Scan for the cell matching the given text and deliver its [X, Y] coordinate at center. 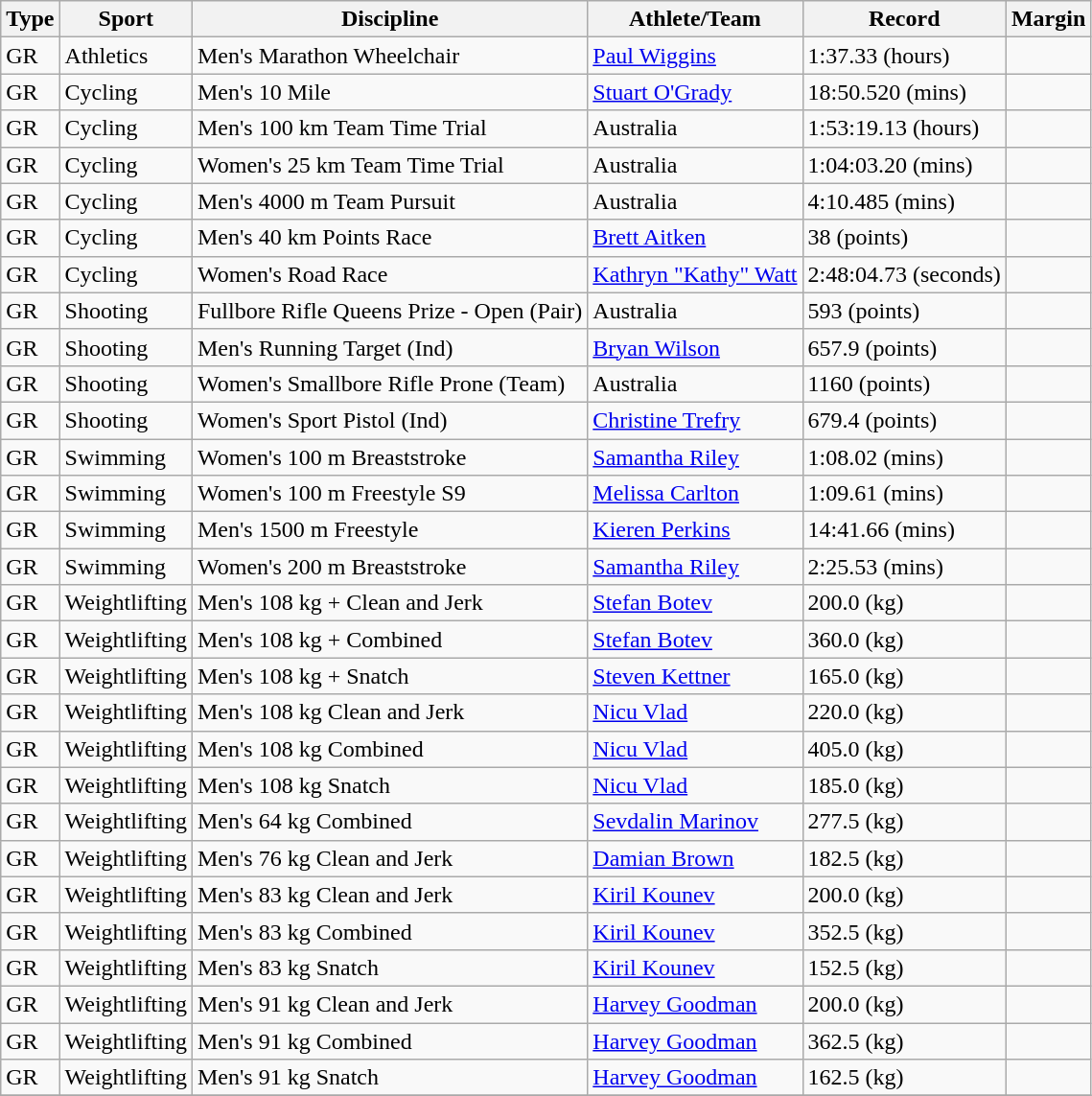
Melissa Carlton [695, 494]
2:48:04.73 (seconds) [904, 274]
185.0 (kg) [904, 785]
Men's 108 kg Clean and Jerk [389, 712]
352.5 (kg) [904, 931]
Women's 25 km Team Time Trial [389, 165]
Women's Smallbore Rifle Prone (Team) [389, 384]
Margin [1048, 19]
Sport [126, 19]
593 (points) [904, 311]
2:25.53 (mins) [904, 567]
Men's Marathon Wheelchair [389, 56]
4:10.485 (mins) [904, 201]
Men's 91 kg Combined [389, 1040]
Athlete/Team [695, 19]
362.5 (kg) [904, 1040]
14:41.66 (mins) [904, 530]
Women's 100 m Breaststroke [389, 457]
Men's 64 kg Combined [389, 822]
679.4 (points) [904, 420]
Damian Brown [695, 858]
Kathryn "Kathy" Watt [695, 274]
405.0 (kg) [904, 749]
1:09.61 (mins) [904, 494]
38 (points) [904, 238]
Men's 1500 m Freestyle [389, 530]
Men's 108 kg Combined [389, 749]
1:37.33 (hours) [904, 56]
Men's 83 kg Clean and Jerk [389, 895]
Men's 108 kg Snatch [389, 785]
Christine Trefry [695, 420]
165.0 (kg) [904, 676]
220.0 (kg) [904, 712]
Men's 4000 m Team Pursuit [389, 201]
Men's 40 km Points Race [389, 238]
Women's Road Race [389, 274]
1:08.02 (mins) [904, 457]
Discipline [389, 19]
Men's 108 kg + Snatch [389, 676]
Women's 100 m Freestyle S9 [389, 494]
18:50.520 (mins) [904, 92]
Men's 108 kg + Clean and Jerk [389, 603]
Paul Wiggins [695, 56]
Bryan Wilson [695, 347]
Kieren Perkins [695, 530]
Stuart O'Grady [695, 92]
Men's 76 kg Clean and Jerk [389, 858]
Men's 83 kg Combined [389, 931]
Type [31, 19]
152.5 (kg) [904, 968]
Steven Kettner [695, 676]
Sevdalin Marinov [695, 822]
Women's 200 m Breaststroke [389, 567]
Fullbore Rifle Queens Prize - Open (Pair) [389, 311]
Brett Aitken [695, 238]
Men's 91 kg Snatch [389, 1078]
1:04:03.20 (mins) [904, 165]
657.9 (points) [904, 347]
Women's Sport Pistol (Ind) [389, 420]
Men's 10 Mile [389, 92]
Men's 100 km Team Time Trial [389, 128]
1160 (points) [904, 384]
162.5 (kg) [904, 1078]
Athletics [126, 56]
Record [904, 19]
1:53:19.13 (hours) [904, 128]
Men's Running Target (Ind) [389, 347]
Men's 108 kg + Combined [389, 640]
182.5 (kg) [904, 858]
360.0 (kg) [904, 640]
277.5 (kg) [904, 822]
Men's 91 kg Clean and Jerk [389, 1004]
Men's 83 kg Snatch [389, 968]
